Identify which cell holds the provided text, then report its (X, Y) central coordinate. 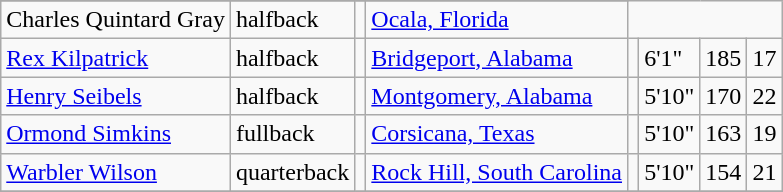
22 (764, 96)
Montgomery, Alabama (497, 96)
170 (724, 96)
6'1" (670, 58)
19 (764, 134)
17 (764, 58)
quarterback (292, 172)
Ocala, Florida (497, 20)
163 (724, 134)
21 (764, 172)
Rex Kilpatrick (116, 58)
Charles Quintard Gray (116, 20)
Henry Seibels (116, 96)
Rock Hill, South Carolina (497, 172)
fullback (292, 134)
Bridgeport, Alabama (497, 58)
Ormond Simkins (116, 134)
Warbler Wilson (116, 172)
Corsicana, Texas (497, 134)
154 (724, 172)
185 (724, 58)
